Find where the given text appears and provide that cell's center as (x, y) coordinate. 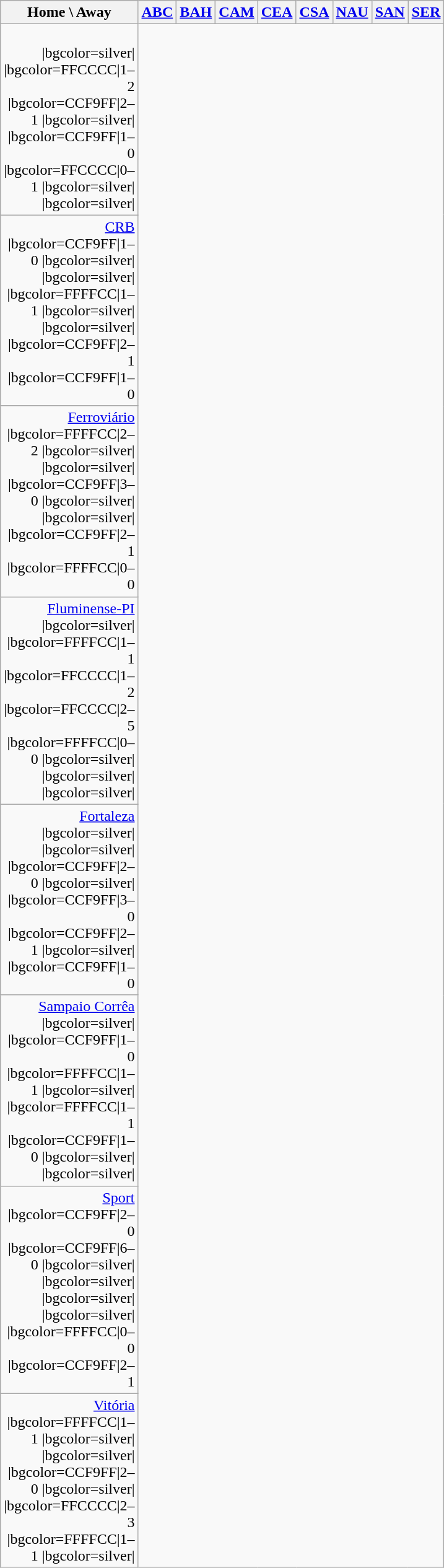
CAM (237, 12)
CEA (277, 12)
BAH (196, 12)
NAU (352, 12)
ABC (157, 12)
SAN (390, 12)
SER (426, 12)
|bgcolor=silver| |bgcolor=FFCCCC|1–2 |bgcolor=CCF9FF|2–1 |bgcolor=silver| |bgcolor=CCF9FF|1–0 |bgcolor=FFCCCC|0–1 |bgcolor=silver| |bgcolor=silver| (69, 120)
CSA (315, 12)
Home \ Away (69, 12)
